Locate the cell with the specified text and output its [x, y] center coordinate. 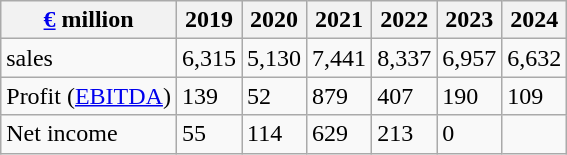
Net income [89, 134]
Profit (EBITDA) [89, 96]
sales [89, 58]
55 [208, 134]
629 [340, 134]
114 [274, 134]
213 [404, 134]
109 [534, 96]
2021 [340, 20]
2020 [274, 20]
5,130 [274, 58]
0 [470, 134]
2019 [208, 20]
190 [470, 96]
6,957 [470, 58]
2024 [534, 20]
8,337 [404, 58]
139 [208, 96]
879 [340, 96]
7,441 [340, 58]
€ million [89, 20]
2023 [470, 20]
2022 [404, 20]
407 [404, 96]
52 [274, 96]
6,315 [208, 58]
6,632 [534, 58]
